Pinpoint the cell where the given text exists, returning its [X, Y] midpoint coordinate. 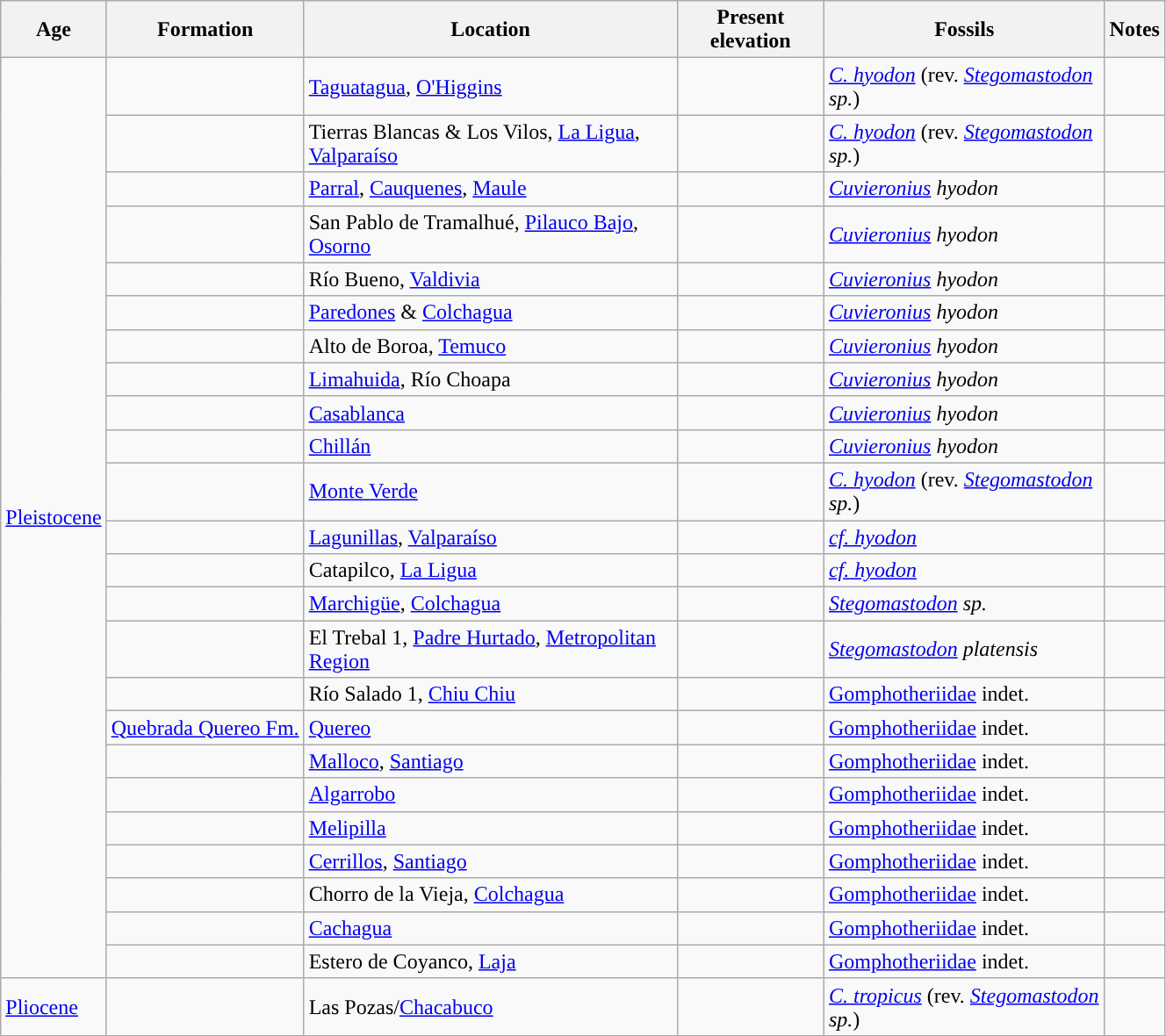
Melipilla [490, 828]
Quereo [490, 728]
Stegomastodon platensis [964, 650]
Las Pozas/Chacabuco [490, 1006]
Marchigüe, Colchagua [490, 604]
Monte Verde [490, 492]
San Pablo de Tramalhué, Pilauco Bajo, Osorno [490, 234]
Parral, Cauquenes, Maule [490, 189]
Catapilco, La Ligua [490, 571]
Pliocene [54, 1006]
Río Salado 1, Chiu Chiu [490, 694]
Casablanca [490, 413]
Limahuida, Río Choapa [490, 379]
Formation [205, 30]
Algarrobo [490, 795]
Paredones & Colchagua [490, 313]
Río Bueno, Valdivia [490, 279]
Age [54, 30]
El Trebal 1, Padre Hurtado, Metropolitan Region [490, 650]
C. tropicus (rev. Stegomastodon sp.) [964, 1006]
Tierras Blancas & Los Vilos, La Ligua, Valparaíso [490, 144]
Chillán [490, 446]
Estero de Coyanco, Laja [490, 961]
Present elevation [750, 30]
Pleistocene [54, 518]
Taguatagua, O'Higgins [490, 86]
Fossils [964, 30]
Notes [1134, 30]
Lagunillas, Valparaíso [490, 536]
Location [490, 30]
Chorro de la Vieja, Colchagua [490, 895]
Cachagua [490, 928]
Quebrada Quereo Fm. [205, 728]
Stegomastodon sp. [964, 604]
Malloco, Santiago [490, 761]
Cerrillos, Santiago [490, 861]
Alto de Boroa, Temuco [490, 346]
